Return the (x, y) coordinate for the center point of the cell that contains the specified text.  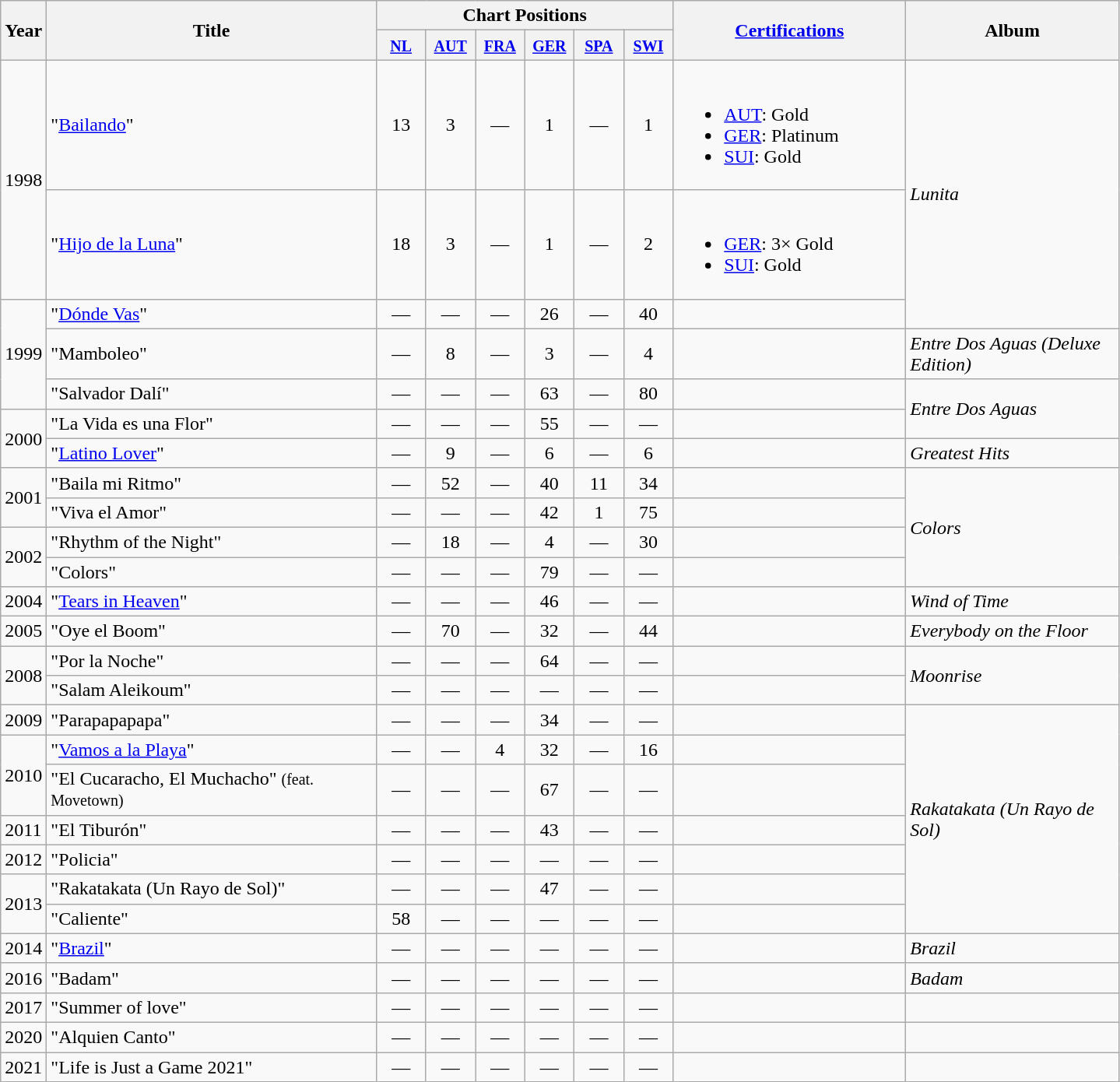
"Rakatakata (Un Rayo de Sol)" (212, 889)
Badam (1013, 978)
26 (549, 314)
"Bailando" (212, 125)
2016 (23, 978)
43 (549, 830)
"Vamos a la Playa" (212, 750)
2004 (23, 602)
Title (212, 30)
11 (599, 483)
42 (549, 512)
64 (549, 661)
2005 (23, 631)
44 (648, 631)
Entre Dos Aguas (Deluxe Edition) (1013, 353)
SPA (599, 45)
"Mamboleo" (212, 353)
"Salvador Dalí" (212, 394)
1999 (23, 353)
67 (549, 789)
2020 (23, 1037)
"Hijo de la Luna" (212, 244)
16 (648, 750)
"Dónde Vas" (212, 314)
"El Cucaracho, El Muchacho" (feat. Movetown) (212, 789)
"Tears in Heaven" (212, 602)
30 (648, 542)
GER (549, 45)
Everybody on the Floor (1013, 631)
"El Tiburón" (212, 830)
SWI (648, 45)
AUT (451, 45)
"Latino Lover" (212, 453)
2 (648, 244)
80 (648, 394)
Year (23, 30)
13 (401, 125)
2002 (23, 557)
52 (451, 483)
"La Vida es una Flor" (212, 423)
2014 (23, 948)
9 (451, 453)
2008 (23, 676)
Wind of Time (1013, 602)
Chart Positions (525, 16)
NL (401, 45)
2017 (23, 1007)
"Rhythm of the Night" (212, 542)
8 (451, 353)
"Colors" (212, 572)
1998 (23, 179)
"Life is Just a Game 2021" (212, 1067)
2021 (23, 1067)
"Badam" (212, 978)
Lunita (1013, 195)
Greatest Hits (1013, 453)
2013 (23, 904)
Brazil (1013, 948)
46 (549, 602)
"Viva el Amor" (212, 512)
75 (648, 512)
58 (401, 919)
2000 (23, 438)
2001 (23, 497)
"Brazil" (212, 948)
"Parapapapapa" (212, 720)
"Baila mi Ritmo" (212, 483)
GER: 3× GoldSUI: Gold (789, 244)
Moonrise (1013, 676)
AUT: GoldGER: PlatinumSUI: Gold (789, 125)
2009 (23, 720)
"Salam Aleikoum" (212, 690)
79 (549, 572)
2010 (23, 775)
"Oye el Boom" (212, 631)
Certifications (789, 30)
63 (549, 394)
2011 (23, 830)
70 (451, 631)
"Policia" (212, 859)
"Por la Noche" (212, 661)
"Summer of love" (212, 1007)
"Caliente" (212, 919)
47 (549, 889)
2012 (23, 859)
"Alquien Canto" (212, 1037)
FRA (500, 45)
Entre Dos Aguas (1013, 409)
Album (1013, 30)
Colors (1013, 527)
55 (549, 423)
Rakatakata (Un Rayo de Sol) (1013, 819)
